Capture the cell that displays the provided text and extract its [X, Y] central coordinate. 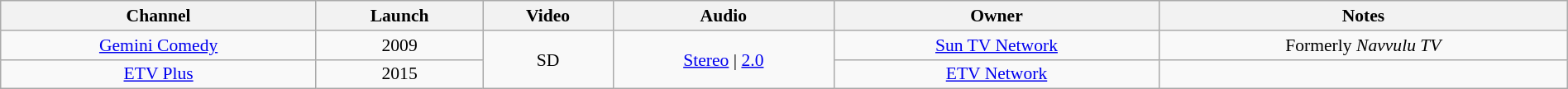
Sun TV Network [996, 45]
Video [547, 16]
ETV Network [996, 74]
Notes [1364, 16]
2015 [399, 74]
Audio [723, 16]
Stereo | 2.0 [723, 59]
Launch [399, 16]
2009 [399, 45]
Owner [996, 16]
ETV Plus [159, 74]
Channel [159, 16]
Formerly Navvulu TV [1364, 45]
Gemini Comedy [159, 45]
SD [547, 59]
